Provide the [X, Y] coordinate of the cell's center where the given text is located.  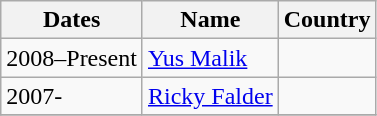
2007- [72, 96]
Name [210, 20]
2008–Present [72, 58]
Country [327, 20]
Dates [72, 20]
Yus Malik [210, 58]
Ricky Falder [210, 96]
